Return the (x, y) coordinate for the center point of the cell that contains the specified text.  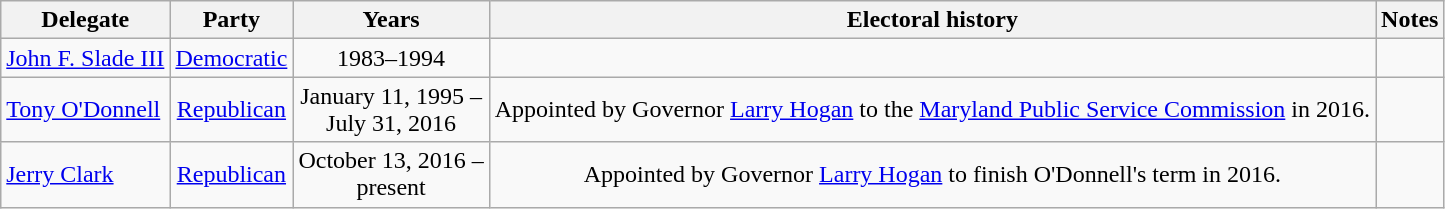
John F. Slade III (86, 58)
Notes (1410, 20)
Democratic (232, 58)
Delegate (86, 20)
Appointed by Governor Larry Hogan to finish O'Donnell's term in 2016. (932, 174)
Party (232, 20)
Electoral history (932, 20)
Tony O'Donnell (86, 110)
October 13, 2016 –present (391, 174)
1983–1994 (391, 58)
Years (391, 20)
Appointed by Governor Larry Hogan to the Maryland Public Service Commission in 2016. (932, 110)
Jerry Clark (86, 174)
January 11, 1995 –July 31, 2016 (391, 110)
